Identify which cell holds the provided text, then report its (X, Y) central coordinate. 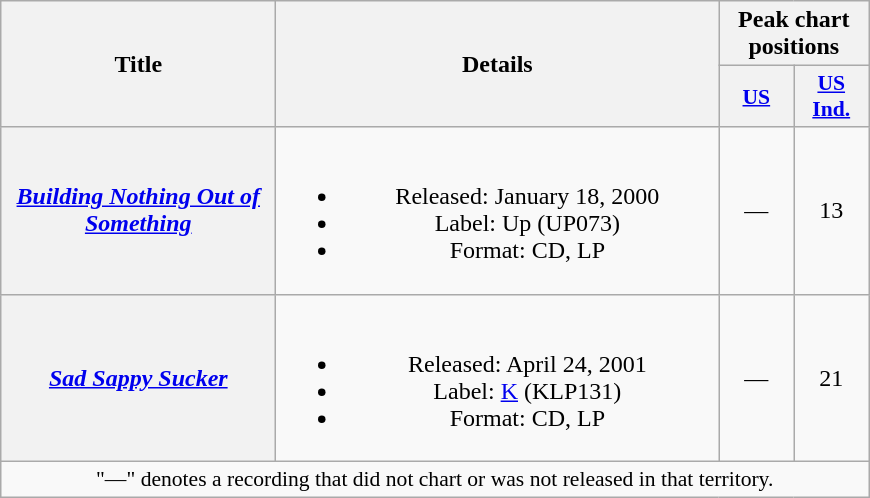
"—" denotes a recording that did not chart or was not released in that territory. (435, 479)
USInd. (832, 96)
US (756, 96)
21 (832, 378)
Sad Sappy Sucker (138, 378)
Details (498, 64)
13 (832, 210)
Title (138, 64)
Peak chart positions (794, 34)
Building Nothing Out of Something (138, 210)
Released: April 24, 2001Label: K (KLP131)Format: CD, LP (498, 378)
Released: January 18, 2000Label: Up (UP073)Format: CD, LP (498, 210)
